Extract the (X, Y) coordinate from the center of the cell holding the provided text.  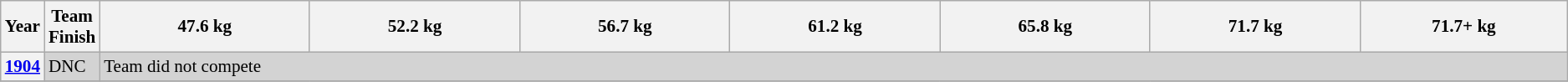
71.7 kg (1254, 27)
1904 (23, 67)
71.7+ kg (1463, 27)
65.8 kg (1045, 27)
DNC (72, 67)
Team Finish (72, 27)
61.2 kg (835, 27)
56.7 kg (626, 27)
52.2 kg (415, 27)
Year (23, 27)
47.6 kg (204, 27)
Team did not compete (833, 67)
